Provide the [X, Y] coordinate of the cell's center where the given text is located.  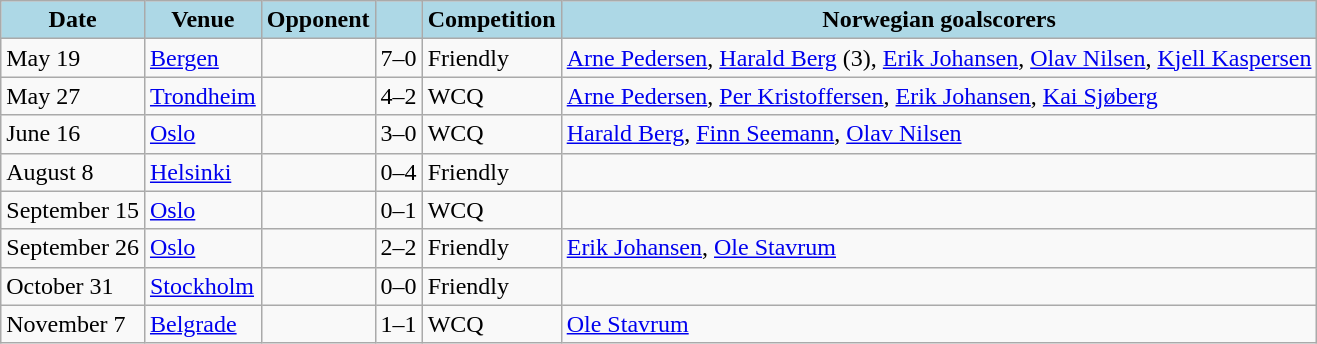
Trondheim [202, 96]
September 15 [73, 210]
Stockholm [202, 286]
Arne Pedersen, Per Kristoffersen, Erik Johansen, Kai Sjøberg [939, 96]
May 19 [73, 58]
Belgrade [202, 324]
3–0 [398, 134]
May 27 [73, 96]
Erik Johansen, Ole Stavrum [939, 248]
Competition [492, 20]
Date [73, 20]
Harald Berg, Finn Seemann, Olav Nilsen [939, 134]
November 7 [73, 324]
Arne Pedersen, Harald Berg (3), Erik Johansen, Olav Nilsen, Kjell Kaspersen [939, 58]
0–4 [398, 172]
Ole Stavrum [939, 324]
Venue [202, 20]
August 8 [73, 172]
Opponent [318, 20]
Norwegian goalscorers [939, 20]
October 31 [73, 286]
June 16 [73, 134]
1–1 [398, 324]
4–2 [398, 96]
7–0 [398, 58]
Helsinki [202, 172]
September 26 [73, 248]
0–1 [398, 210]
2–2 [398, 248]
Bergen [202, 58]
0–0 [398, 286]
